Identify which cell holds the provided text, then report its [x, y] central coordinate. 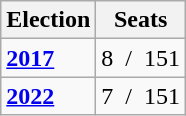
Election [48, 20]
2022 [48, 96]
8 / 151 [141, 58]
2017 [48, 58]
7 / 151 [141, 96]
Seats [141, 20]
